Extract the (X, Y) coordinate from the center of the cell holding the provided text.  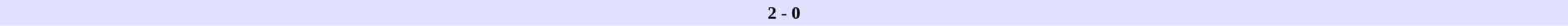
2 - 0 (784, 13)
